From the cell containing the given text, extract its center point as (x, y) coordinate. 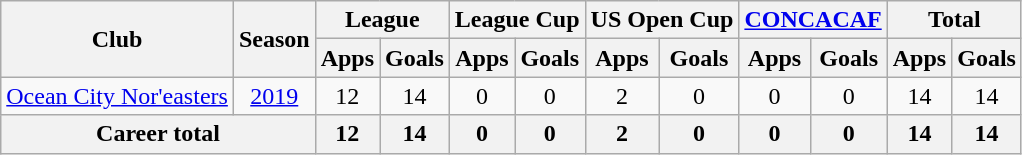
League (382, 20)
Total (954, 20)
Season (274, 39)
Career total (158, 134)
Ocean City Nor'easters (118, 96)
2019 (274, 96)
US Open Cup (662, 20)
Club (118, 39)
League Cup (517, 20)
CONCACAF (813, 20)
